Provide the [X, Y] coordinate of the cell's center where the given text is located.  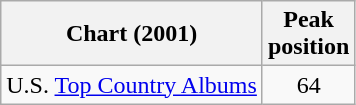
U.S. Top Country Albums [132, 85]
Chart (2001) [132, 34]
64 [308, 85]
Peakposition [308, 34]
